Return (x, y) of the center of cell containing provided text 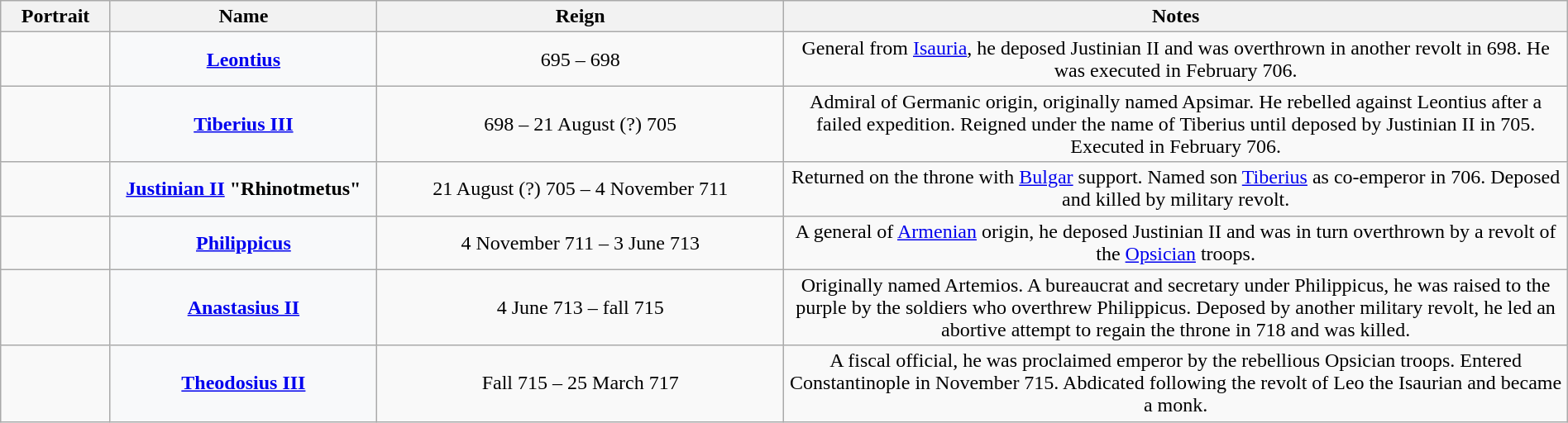
Reign (581, 17)
695 – 698 (581, 59)
A general of Armenian origin, he deposed Justinian II and was in turn overthrown by a revolt of the Opsician troops. (1176, 243)
Anastasius II (243, 307)
Justinian II "Rhinotmetus" (243, 188)
698 – 21 August (?) 705 (581, 124)
4 June 713 – fall 715 (581, 307)
Name (243, 17)
Fall 715 – 25 March 717 (581, 383)
4 November 711 – 3 June 713 (581, 243)
Philippicus (243, 243)
Returned on the throne with Bulgar support. Named son Tiberius as co-emperor in 706. Deposed and killed by military revolt. (1176, 188)
General from Isauria, he deposed Justinian II and was overthrown in another revolt in 698. He was executed in February 706. (1176, 59)
Leontius (243, 59)
Tiberius III (243, 124)
Portrait (56, 17)
Theodosius III (243, 383)
Notes (1176, 17)
21 August (?) 705 – 4 November 711 (581, 188)
